Find where the given text appears and provide that cell's center as [X, Y] coordinate. 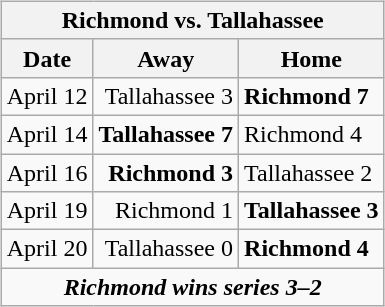
Tallahassee 7 [166, 134]
Date [47, 58]
April 19 [47, 211]
April 14 [47, 134]
April 16 [47, 173]
Richmond 3 [166, 173]
Richmond vs. Tallahassee [192, 20]
Richmond 7 [312, 96]
April 20 [47, 249]
Tallahassee 2 [312, 173]
Richmond wins series 3–2 [192, 287]
Away [166, 58]
Richmond 1 [166, 211]
Tallahassee 0 [166, 249]
Home [312, 58]
April 12 [47, 96]
